For the text-containing cell, return its midpoint in [x, y] coordinate format. 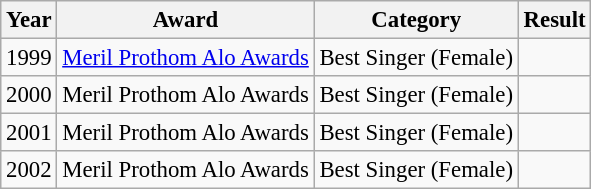
Result [554, 20]
Year [29, 20]
Category [416, 20]
2000 [29, 95]
2001 [29, 133]
1999 [29, 58]
2002 [29, 170]
Award [186, 20]
